Output the (x, y) coordinate of the center of the cell containing the given text.  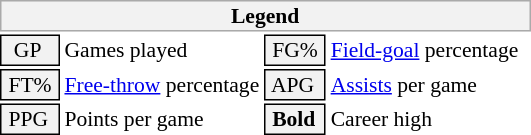
Free-throw percentage (162, 85)
Legend (265, 16)
FT% (30, 85)
Field-goal percentage (430, 50)
Assists per game (430, 85)
APG (295, 85)
FG% (295, 50)
GP (30, 50)
Games played (162, 50)
